Extract the [x, y] coordinate from the center of the cell holding the provided text.  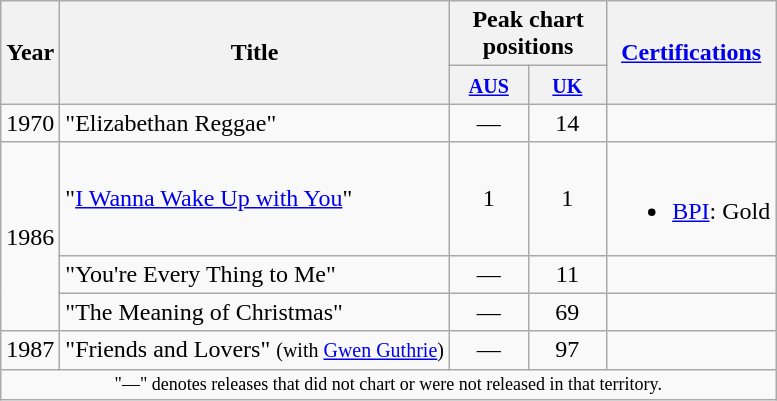
1987 [30, 350]
Title [255, 52]
Peak chart positions [528, 34]
14 [568, 123]
AUS [488, 85]
"I Wanna Wake Up with You" [255, 198]
Year [30, 52]
"—" denotes releases that did not chart or were not released in that territory. [388, 384]
97 [568, 350]
BPI: Gold [692, 198]
Certifications [692, 52]
1970 [30, 123]
"Elizabethan Reggae" [255, 123]
"The Meaning of Christmas" [255, 312]
"Friends and Lovers" (with Gwen Guthrie) [255, 350]
UK [568, 85]
69 [568, 312]
11 [568, 274]
"You're Every Thing to Me" [255, 274]
1986 [30, 236]
